Return [X, Y] of the center of cell containing provided text 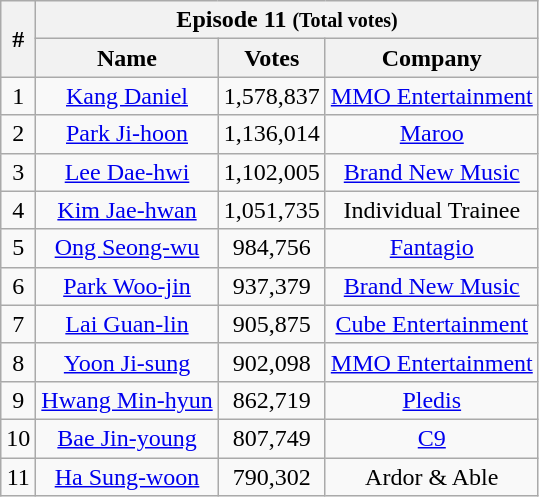
Ardor & Able [432, 477]
Kim Jae-hwan [127, 210]
807,749 [272, 438]
1,136,014 [272, 134]
2 [18, 134]
Maroo [432, 134]
Bae Jin-young [127, 438]
4 [18, 210]
Kang Daniel [127, 96]
902,098 [272, 362]
1,102,005 [272, 172]
Park Woo-jin [127, 286]
C9 [432, 438]
Fantagio [432, 248]
Yoon Ji-sung [127, 362]
Ha Sung-woon [127, 477]
8 [18, 362]
11 [18, 477]
984,756 [272, 248]
6 [18, 286]
Hwang Min-hyun [127, 400]
862,719 [272, 400]
1,051,735 [272, 210]
Name [127, 58]
5 [18, 248]
Pledis [432, 400]
Ong Seong-wu [127, 248]
# [18, 39]
Votes [272, 58]
1 [18, 96]
1,578,837 [272, 96]
Individual Trainee [432, 210]
Cube Entertainment [432, 324]
7 [18, 324]
10 [18, 438]
905,875 [272, 324]
9 [18, 400]
Company [432, 58]
Lai Guan-lin [127, 324]
937,379 [272, 286]
Park Ji-hoon [127, 134]
Lee Dae-hwi [127, 172]
3 [18, 172]
Episode 11 (Total votes) [287, 20]
790,302 [272, 477]
